Extract the (X, Y) coordinate from the center of the cell holding the provided text.  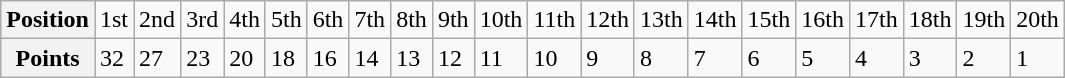
14 (370, 58)
1 (1038, 58)
9th (453, 20)
Points (48, 58)
Position (48, 20)
16th (823, 20)
2 (984, 58)
7th (370, 20)
8 (661, 58)
13th (661, 20)
17th (876, 20)
6th (328, 20)
10 (554, 58)
19th (984, 20)
12 (453, 58)
23 (202, 58)
18th (930, 20)
5 (823, 58)
2nd (158, 20)
18 (286, 58)
27 (158, 58)
11th (554, 20)
9 (608, 58)
16 (328, 58)
4 (876, 58)
4th (245, 20)
3 (930, 58)
14th (715, 20)
15th (769, 20)
20 (245, 58)
20th (1038, 20)
7 (715, 58)
3rd (202, 20)
1st (114, 20)
11 (501, 58)
6 (769, 58)
5th (286, 20)
32 (114, 58)
8th (412, 20)
12th (608, 20)
10th (501, 20)
13 (412, 58)
